Pinpoint the cell where the given text exists, returning its (x, y) midpoint coordinate. 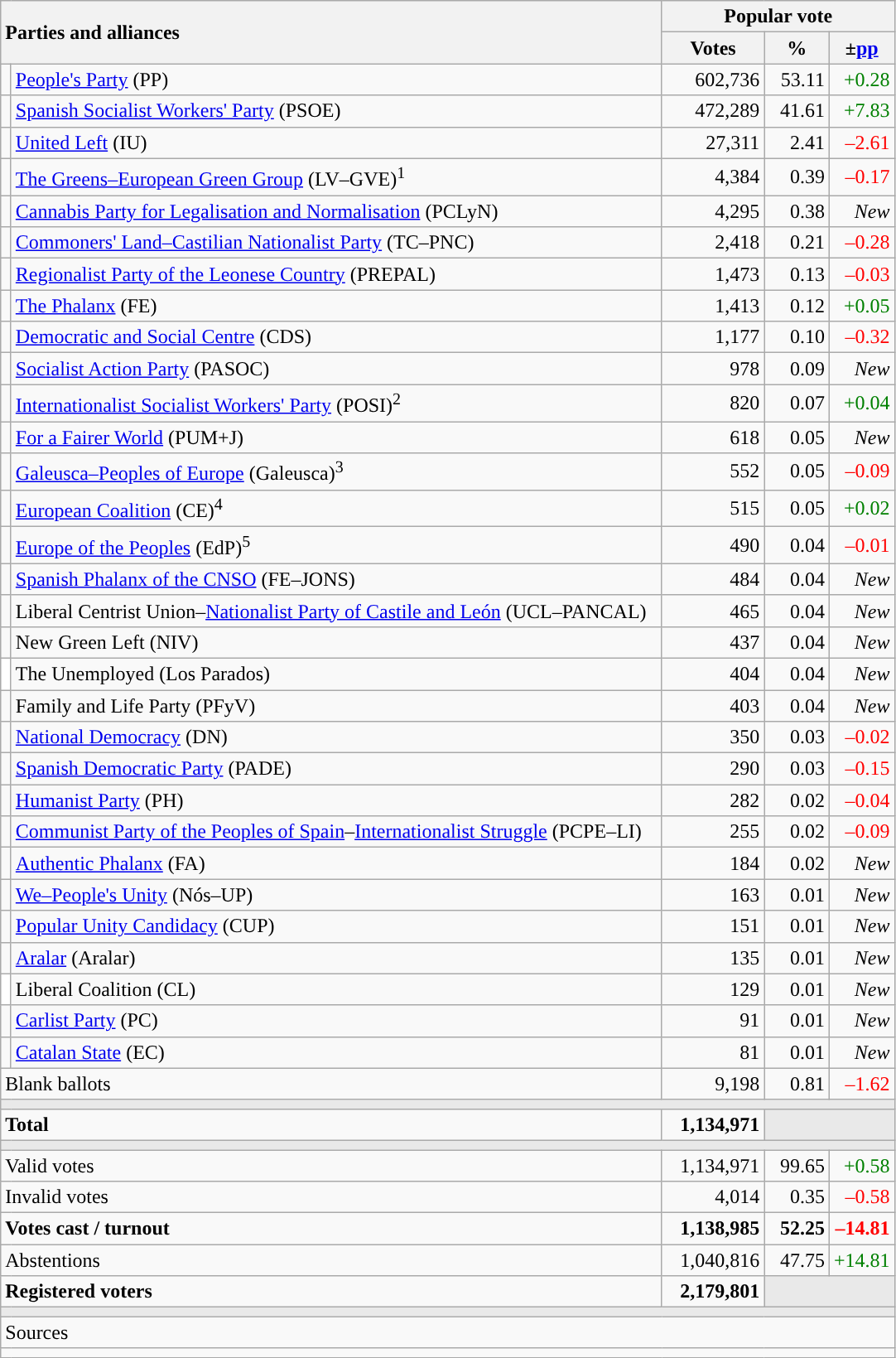
+0.04 (861, 403)
2,179,801 (713, 1292)
0.13 (797, 274)
Registered voters (331, 1292)
602,736 (713, 80)
184 (713, 863)
National Democracy (DN) (336, 737)
–1.62 (861, 1084)
We–People's Unity (Nós–UP) (336, 895)
Galeusca–Peoples of Europe (Galeusca)3 (336, 472)
135 (713, 958)
484 (713, 579)
282 (713, 800)
United Left (IU) (336, 143)
–0.17 (861, 177)
81 (713, 1052)
91 (713, 1021)
820 (713, 403)
Authentic Phalanx (FA) (336, 863)
1,413 (713, 306)
53.11 (797, 80)
+0.05 (861, 306)
% (797, 48)
European Coalition (CE)4 (336, 509)
618 (713, 437)
Popular vote (778, 17)
Socialist Action Party (PASOC) (336, 369)
255 (713, 832)
0.35 (797, 1197)
0.38 (797, 211)
1,177 (713, 337)
The Greens–European Green Group (LV–GVE)1 (336, 177)
+0.02 (861, 509)
–0.02 (861, 737)
Europe of the Peoples (EdP)5 (336, 545)
Sources (447, 1332)
978 (713, 369)
163 (713, 895)
Family and Life Party (PFyV) (336, 706)
Cannabis Party for Legalisation and Normalisation (PCLyN) (336, 211)
Spanish Socialist Workers' Party (PSOE) (336, 111)
0.39 (797, 177)
552 (713, 472)
0.21 (797, 243)
0.10 (797, 337)
129 (713, 989)
+7.83 (861, 111)
–14.81 (861, 1229)
Carlist Party (PC) (336, 1021)
–0.03 (861, 274)
1,473 (713, 274)
Aralar (Aralar) (336, 958)
–0.15 (861, 769)
Spanish Democratic Party (PADE) (336, 769)
4,295 (713, 211)
Spanish Phalanx of the CNSO (FE–JONS) (336, 579)
Commoners' Land–Castilian Nationalist Party (TC–PNC) (336, 243)
Valid votes (331, 1166)
Liberal Coalition (CL) (336, 989)
99.65 (797, 1166)
The Unemployed (Los Parados) (336, 674)
Popular Unity Candidacy (CUP) (336, 926)
0.09 (797, 369)
465 (713, 611)
1,138,985 (713, 1229)
Democratic and Social Centre (CDS) (336, 337)
–0.04 (861, 800)
2.41 (797, 143)
0.12 (797, 306)
1,040,816 (713, 1260)
Total (331, 1124)
2,418 (713, 243)
515 (713, 509)
9,198 (713, 1084)
0.81 (797, 1084)
Liberal Centrist Union–Nationalist Party of Castile and León (UCL–PANCAL) (336, 611)
151 (713, 926)
Parties and alliances (331, 32)
+0.58 (861, 1166)
4,014 (713, 1197)
For a Fairer World (PUM+J) (336, 437)
–0.01 (861, 545)
Votes (713, 48)
Invalid votes (331, 1197)
403 (713, 706)
490 (713, 545)
–2.61 (861, 143)
472,289 (713, 111)
27,311 (713, 143)
–0.28 (861, 243)
Communist Party of the Peoples of Spain–Internationalist Struggle (PCPE–LI) (336, 832)
290 (713, 769)
52.25 (797, 1229)
Catalan State (EC) (336, 1052)
Votes cast / turnout (331, 1229)
New Green Left (NIV) (336, 642)
–0.58 (861, 1197)
437 (713, 642)
Blank ballots (331, 1084)
41.61 (797, 111)
–0.32 (861, 337)
4,384 (713, 177)
0.07 (797, 403)
Internationalist Socialist Workers' Party (POSI)2 (336, 403)
47.75 (797, 1260)
Humanist Party (PH) (336, 800)
Abstentions (331, 1260)
+0.28 (861, 80)
Regionalist Party of the Leonese Country (PREPAL) (336, 274)
People's Party (PP) (336, 80)
+14.81 (861, 1260)
±pp (861, 48)
350 (713, 737)
The Phalanx (FE) (336, 306)
404 (713, 674)
